Return the (X, Y) coordinate for the center point of the cell that contains the specified text.  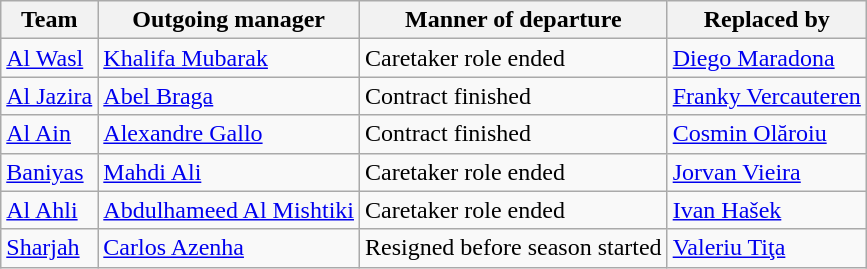
Abel Braga (229, 96)
Sharjah (50, 248)
Al Wasl (50, 58)
Cosmin Olăroiu (766, 134)
Jorvan Vieira (766, 172)
Alexandre Gallo (229, 134)
Replaced by (766, 20)
Resigned before season started (514, 248)
Abdulhameed Al Mishtiki (229, 210)
Outgoing manager (229, 20)
Diego Maradona (766, 58)
Manner of departure (514, 20)
Mahdi Ali (229, 172)
Al Ain (50, 134)
Baniyas (50, 172)
Ivan Hašek (766, 210)
Valeriu Tiţa (766, 248)
Carlos Azenha (229, 248)
Team (50, 20)
Al Ahli (50, 210)
Khalifa Mubarak (229, 58)
Franky Vercauteren (766, 96)
Al Jazira (50, 96)
